For the text-containing cell, return its midpoint in (X, Y) coordinate format. 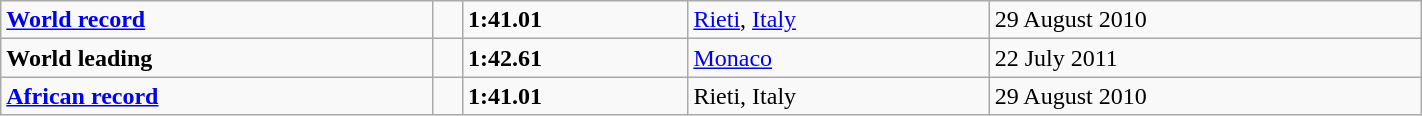
World record (217, 20)
African record (217, 96)
World leading (217, 58)
Monaco (838, 58)
1:42.61 (576, 58)
22 July 2011 (1205, 58)
